Scan for the cell matching the given text and deliver its [x, y] coordinate at center. 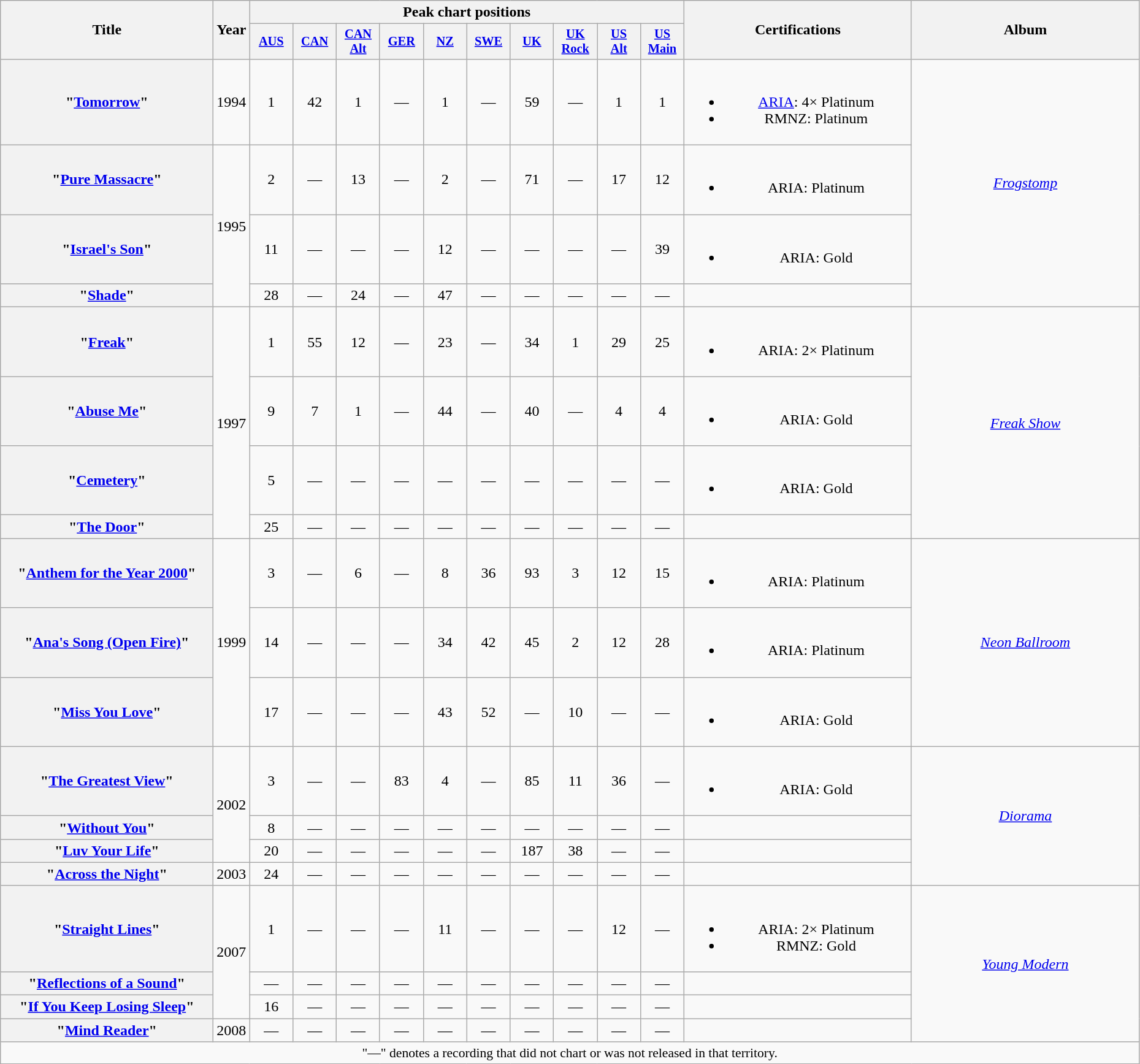
16 [271, 1007]
AUS [271, 42]
"The Door" [107, 527]
ARIA: 4× PlatinumRMNZ: Platinum [797, 102]
"Across the Night" [107, 874]
39 [662, 249]
Neon Ballroom [1025, 643]
71 [532, 180]
Young Modern [1025, 963]
"Reflections of a Sound" [107, 983]
52 [488, 711]
59 [532, 102]
"Freak" [107, 342]
29 [619, 342]
5 [271, 481]
"If You Keep Losing Sleep" [107, 1007]
"Tomorrow" [107, 102]
2008 [232, 1030]
"Shade" [107, 296]
7 [315, 411]
43 [445, 711]
Certifications [797, 30]
CANAlt [358, 42]
1999 [232, 643]
"Abuse Me" [107, 411]
187 [532, 851]
"Anthem for the Year 2000" [107, 573]
UK [532, 42]
13 [358, 180]
6 [358, 573]
Album [1025, 30]
"Cemetery" [107, 481]
"Without You" [107, 827]
"—" denotes a recording that did not chart or was not released in that territory. [570, 1053]
9 [271, 411]
45 [532, 643]
1995 [232, 226]
2002 [232, 805]
"Straight Lines" [107, 928]
CAN [315, 42]
10 [575, 711]
Freak Show [1025, 423]
UKRock [575, 42]
44 [445, 411]
Frogstomp [1025, 183]
14 [271, 643]
"The Greatest View" [107, 781]
38 [575, 851]
"Pure Massacre" [107, 180]
1994 [232, 102]
15 [662, 573]
USMain [662, 42]
Peak chart positions [467, 12]
93 [532, 573]
"Ana's Song (Open Fire)" [107, 643]
"Luv Your Life" [107, 851]
USAlt [619, 42]
47 [445, 296]
Title [107, 30]
GER [401, 42]
2003 [232, 874]
Diorama [1025, 816]
ARIA: 2× Platinum [797, 342]
"Miss You Love" [107, 711]
"Mind Reader" [107, 1030]
1997 [232, 423]
SWE [488, 42]
Year [232, 30]
2007 [232, 952]
20 [271, 851]
"Israel's Son" [107, 249]
NZ [445, 42]
ARIA: 2× PlatinumRMNZ: Gold [797, 928]
23 [445, 342]
40 [532, 411]
83 [401, 781]
55 [315, 342]
85 [532, 781]
